Capture the cell that displays the provided text and extract its (X, Y) central coordinate. 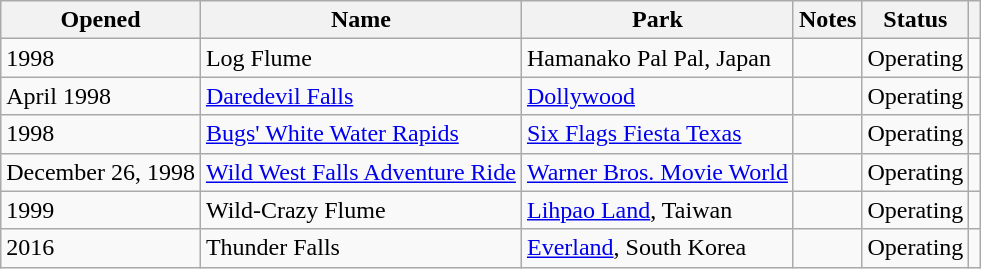
April 1998 (101, 96)
Everland, South Korea (657, 248)
1999 (101, 210)
Opened (101, 20)
Wild West Falls Adventure Ride (360, 172)
Bugs' White Water Rapids (360, 134)
2016 (101, 248)
December 26, 1998 (101, 172)
Lihpao Land, Taiwan (657, 210)
Wild-Crazy Flume (360, 210)
Daredevil Falls (360, 96)
Status (916, 20)
Park (657, 20)
Thunder Falls (360, 248)
Six Flags Fiesta Texas (657, 134)
Dollywood (657, 96)
Log Flume (360, 58)
Name (360, 20)
Warner Bros. Movie World (657, 172)
Hamanako Pal Pal, Japan (657, 58)
Notes (827, 20)
